Detect which cell encompasses the target text, then output its [x, y] center coordinate. 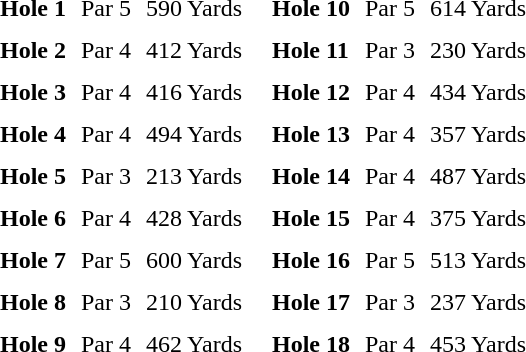
Hole 13 [311, 134]
Hole 14 [311, 176]
213 Yards [194, 176]
428 Yards [194, 218]
210 Yards [194, 302]
416 Yards [194, 92]
494 Yards [194, 134]
Hole 16 [311, 260]
412 Yards [194, 50]
Hole 12 [311, 92]
Hole 15 [311, 218]
Hole 11 [311, 50]
Hole 17 [311, 302]
600 Yards [194, 260]
